Capture the cell that displays the provided text and extract its (X, Y) central coordinate. 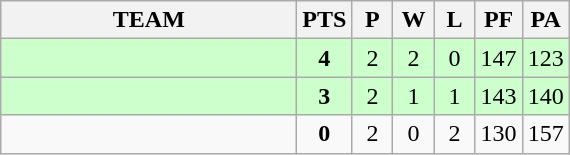
W (414, 20)
147 (498, 58)
PTS (324, 20)
140 (546, 96)
PA (546, 20)
130 (498, 134)
P (372, 20)
143 (498, 96)
TEAM (149, 20)
157 (546, 134)
L (454, 20)
123 (546, 58)
3 (324, 96)
PF (498, 20)
4 (324, 58)
